Search for the cell housing the specified text and yield its [X, Y] center coordinate. 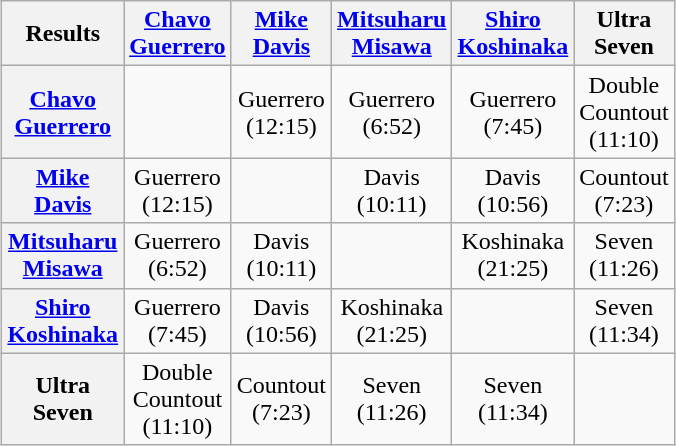
Results [63, 34]
